Scan for the cell matching the given text and deliver its [X, Y] coordinate at center. 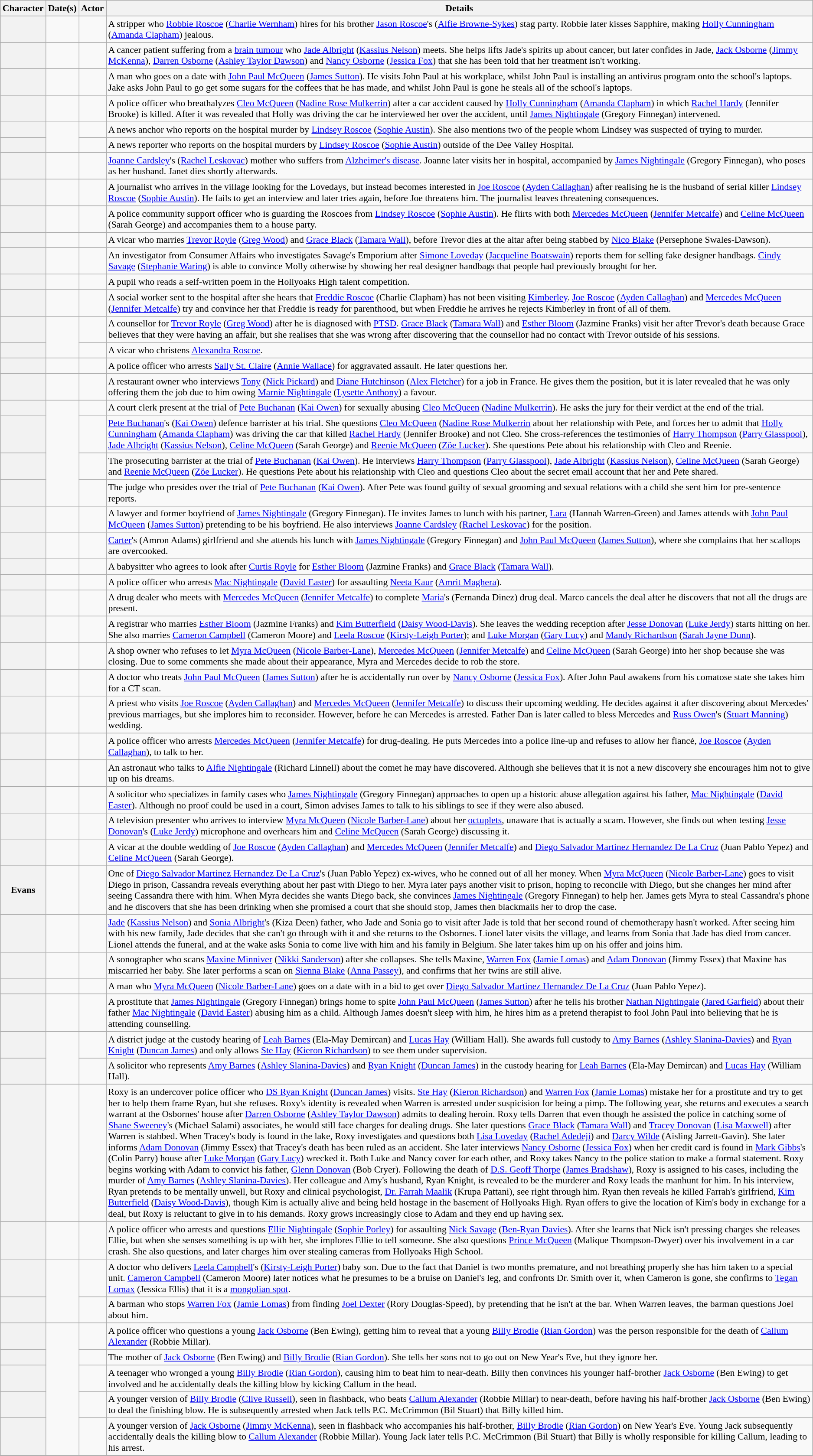
A news reporter who reports on the hospital murders by Lindsey Roscoe (Sophie Austin) outside of the Dee Valley Hospital. [459, 145]
Character [23, 8]
A pupil who reads a self-written poem in the Hollyoaks High talent competition. [459, 282]
A man who Myra McQueen (Nicole Barber-Lane) goes on a date with in a bid to get over Diego Salvador Martinez Hernandez De La Cruz (Juan Pablo Yepez). [459, 987]
A police officer who arrests Sally St. Claire (Annie Wallace) for aggravated assault. He later questions her. [459, 366]
A vicar who christens Alexandra Roscoe. [459, 351]
Actor [93, 8]
Evans [23, 890]
A police officer who arrests Mac Nightingale (David Easter) for assaulting Neeta Kaur (Amrit Maghera). [459, 582]
A babysitter who agrees to look after Curtis Royle for Esther Bloom (Jazmine Franks) and Grace Black (Tamara Wall). [459, 567]
Details [459, 8]
The mother of Jack Osborne (Ben Ewing) and Billy Brodie (Rian Gordon). She tells her sons not to go out on New Year's Eve, but they ignore her. [459, 1358]
Date(s) [62, 8]
